Detect which cell encompasses the target text, then output its [x, y] center coordinate. 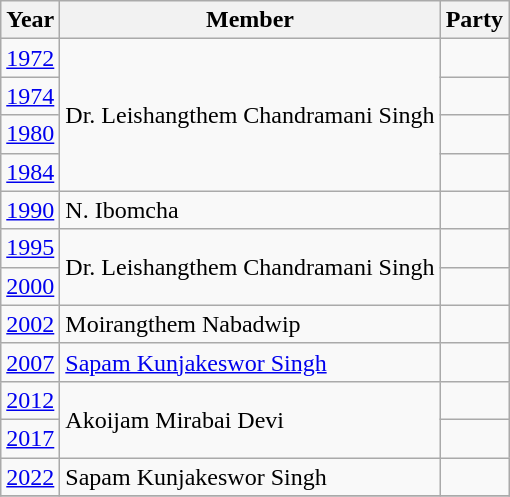
1990 [30, 210]
2022 [30, 477]
1984 [30, 172]
2012 [30, 400]
Akoijam Mirabai Devi [250, 419]
2007 [30, 362]
2000 [30, 286]
2017 [30, 438]
N. Ibomcha [250, 210]
1972 [30, 58]
1974 [30, 96]
Moirangthem Nabadwip [250, 324]
Party [474, 20]
1995 [30, 248]
1980 [30, 134]
2002 [30, 324]
Member [250, 20]
Year [30, 20]
